Return the [x, y] coordinate for the center point of the cell that contains the specified text.  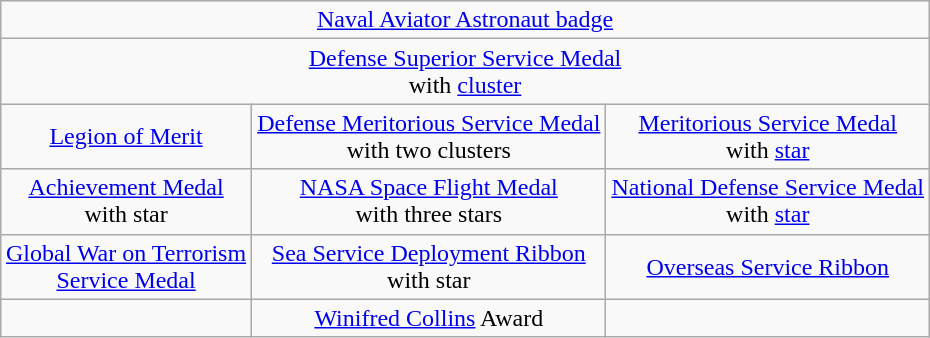
Winifred Collins Award [429, 318]
Sea Service Deployment Ribbonwith star [429, 266]
Meritorious Service Medalwith star [768, 136]
Achievement Medalwith star [126, 202]
NASA Space Flight Medalwith three stars [429, 202]
Overseas Service Ribbon [768, 266]
Defense Superior Service Medalwith cluster [464, 72]
Naval Aviator Astronaut badge [464, 20]
National Defense Service Medalwith star [768, 202]
Defense Meritorious Service Medalwith two clusters [429, 136]
Global War on TerrorismService Medal [126, 266]
Legion of Merit [126, 136]
